Output the [X, Y] coordinate of the center of the cell containing the given text.  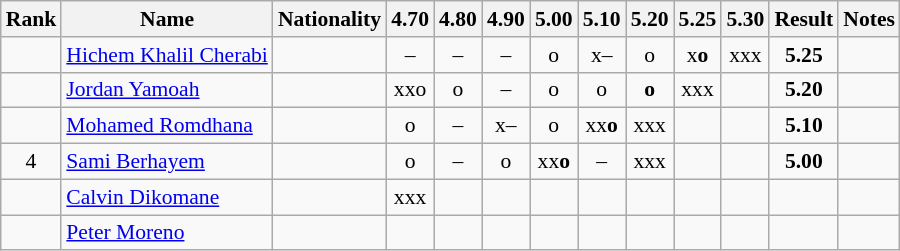
4.70 [410, 19]
Name [167, 19]
Nationality [330, 19]
Result [804, 19]
Notes [869, 19]
Rank [32, 19]
Jordan Yamoah [167, 90]
Sami Berhayem [167, 162]
4.80 [458, 19]
Hichem Khalil Cherabi [167, 55]
Mohamed Romdhana [167, 126]
xo [698, 55]
4 [32, 162]
5.30 [745, 19]
Calvin Dikomane [167, 197]
Peter Moreno [167, 233]
4.90 [506, 19]
